Detect which cell encompasses the target text, then output its (x, y) center coordinate. 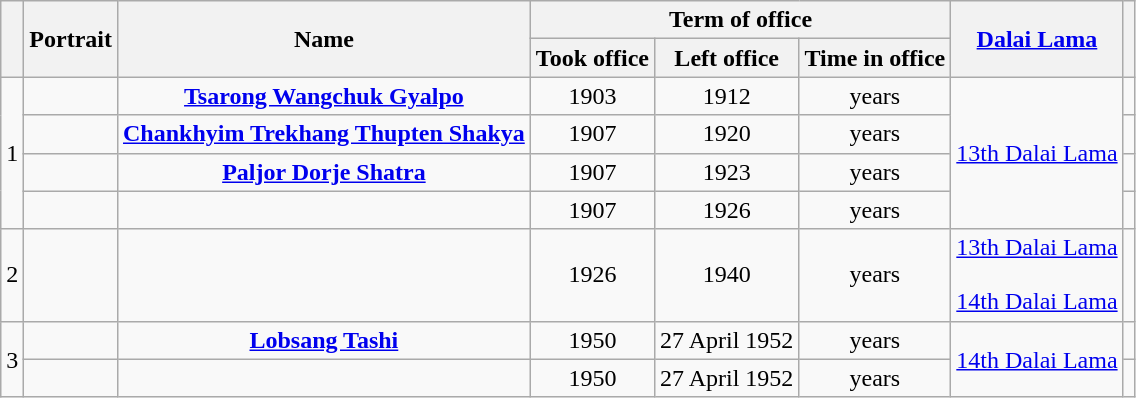
Term of office (740, 20)
3 (12, 359)
13th Dalai Lama14th Dalai Lama (1037, 275)
Name (324, 39)
Time in office (875, 58)
Dalai Lama (1037, 39)
Paljor Dorje Shatra (324, 172)
Left office (726, 58)
Portrait (71, 39)
1 (12, 153)
14th Dalai Lama (1037, 359)
Chankhyim Trekhang Thupten Shakya (324, 134)
1912 (726, 96)
1940 (726, 275)
1903 (592, 96)
1923 (726, 172)
1920 (726, 134)
13th Dalai Lama (1037, 153)
2 (12, 275)
Took office (592, 58)
Tsarong Wangchuk Gyalpo (324, 96)
Lobsang Tashi (324, 340)
